Output the (X, Y) coordinate of the center of the cell containing the given text.  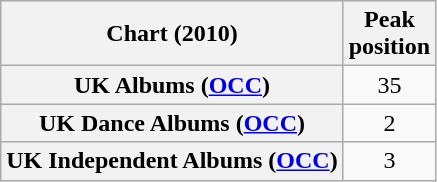
35 (389, 85)
Chart (2010) (172, 34)
UK Independent Albums (OCC) (172, 161)
UK Dance Albums (OCC) (172, 123)
2 (389, 123)
UK Albums (OCC) (172, 85)
Peakposition (389, 34)
3 (389, 161)
